Return (x, y) of the center of cell containing provided text 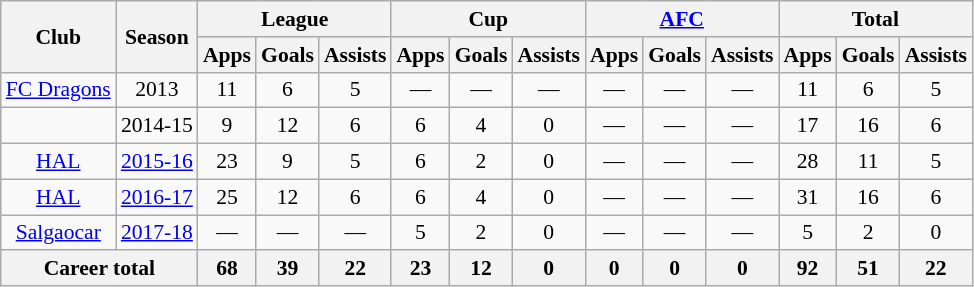
2016-17 (157, 197)
92 (808, 269)
2015-16 (157, 162)
31 (808, 197)
Club (58, 36)
2013 (157, 90)
FC Dragons (58, 90)
Total (876, 19)
25 (227, 197)
17 (808, 126)
AFC (682, 19)
League (295, 19)
2017-18 (157, 233)
2014-15 (157, 126)
Salgaocar (58, 233)
39 (288, 269)
51 (868, 269)
Cup (488, 19)
68 (227, 269)
28 (808, 162)
Career total (100, 269)
Season (157, 36)
